Search for the cell housing the specified text and yield its [x, y] center coordinate. 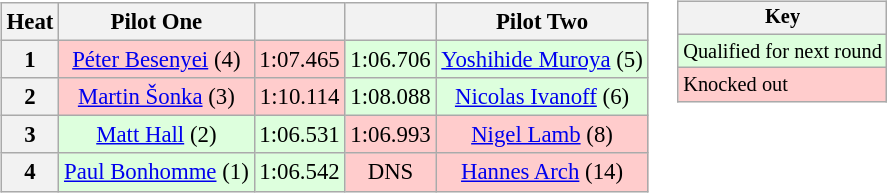
1:06.706 [390, 60]
1:06.993 [390, 135]
1:06.542 [300, 172]
Péter Besenyei (4) [156, 60]
3 [30, 135]
Pilot One [156, 22]
2 [30, 97]
Nicolas Ivanoff (6) [542, 97]
1:07.465 [300, 60]
4 [30, 172]
Heat [30, 22]
Martin Šonka (3) [156, 97]
Knocked out [782, 85]
Nigel Lamb (8) [542, 135]
Yoshihide Muroya (5) [542, 60]
Qualified for next round [782, 51]
1:06.531 [300, 135]
1:08.088 [390, 97]
Hannes Arch (14) [542, 172]
Paul Bonhomme (1) [156, 172]
Key [782, 18]
Matt Hall (2) [156, 135]
1 [30, 60]
DNS [390, 172]
Pilot Two [542, 22]
1:10.114 [300, 97]
